Scan for the cell matching the given text and deliver its [X, Y] coordinate at center. 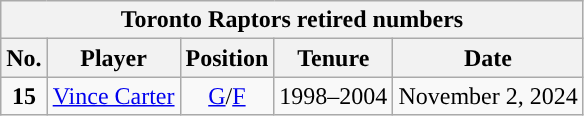
Date [488, 58]
Vince Carter [114, 96]
Position [227, 58]
November 2, 2024 [488, 96]
G/F [227, 96]
Player [114, 58]
Toronto Raptors retired numbers [292, 20]
No. [24, 58]
Tenure [334, 58]
15 [24, 96]
1998–2004 [334, 96]
